Return [x, y] of the center of cell containing provided text 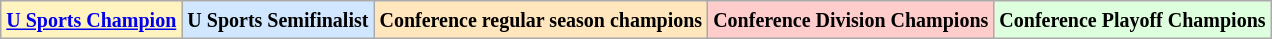
Conference Division Champions [851, 20]
Conference Playoff Champions [1132, 20]
Conference regular season champions [541, 20]
U Sports Champion [92, 20]
U Sports Semifinalist [278, 20]
